Find where the given text appears and provide that cell's center as [X, Y] coordinate. 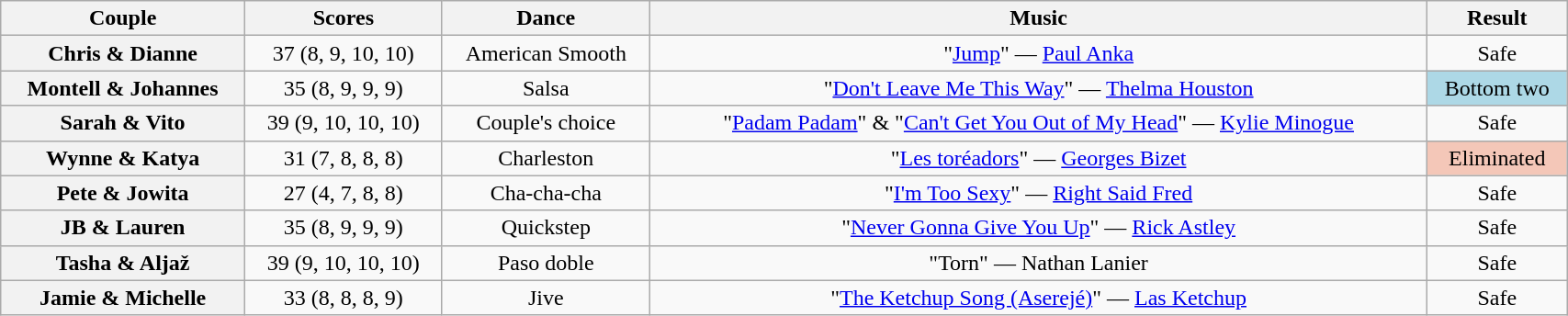
Bottom two [1497, 88]
American Smooth [546, 53]
Couple [123, 18]
Wynne & Katya [123, 158]
"Padam Padam" & "Can't Get You Out of My Head" — Kylie Minogue [1038, 123]
Salsa [546, 88]
Charleston [546, 158]
"Don't Leave Me This Way" — Thelma Houston [1038, 88]
Jive [546, 298]
Couple's choice [546, 123]
33 (8, 8, 8, 9) [344, 298]
Jamie & Michelle [123, 298]
Chris & Dianne [123, 53]
"Les toréadors" — Georges Bizet [1038, 158]
Montell & Johannes [123, 88]
Sarah & Vito [123, 123]
Pete & Jowita [123, 193]
Quickstep [546, 228]
"Jump" — Paul Anka [1038, 53]
Eliminated [1497, 158]
Dance [546, 18]
Music [1038, 18]
37 (8, 9, 10, 10) [344, 53]
Result [1497, 18]
"Never Gonna Give You Up" — Rick Astley [1038, 228]
"I'm Too Sexy" — Right Said Fred [1038, 193]
Cha-cha-cha [546, 193]
27 (4, 7, 8, 8) [344, 193]
31 (7, 8, 8, 8) [344, 158]
Paso doble [546, 263]
JB & Lauren [123, 228]
Tasha & Aljaž [123, 263]
"The Ketchup Song (Aserejé)" — Las Ketchup [1038, 298]
"Torn" — Nathan Lanier [1038, 263]
Scores [344, 18]
